From the cell containing the given text, extract its center point as (x, y) coordinate. 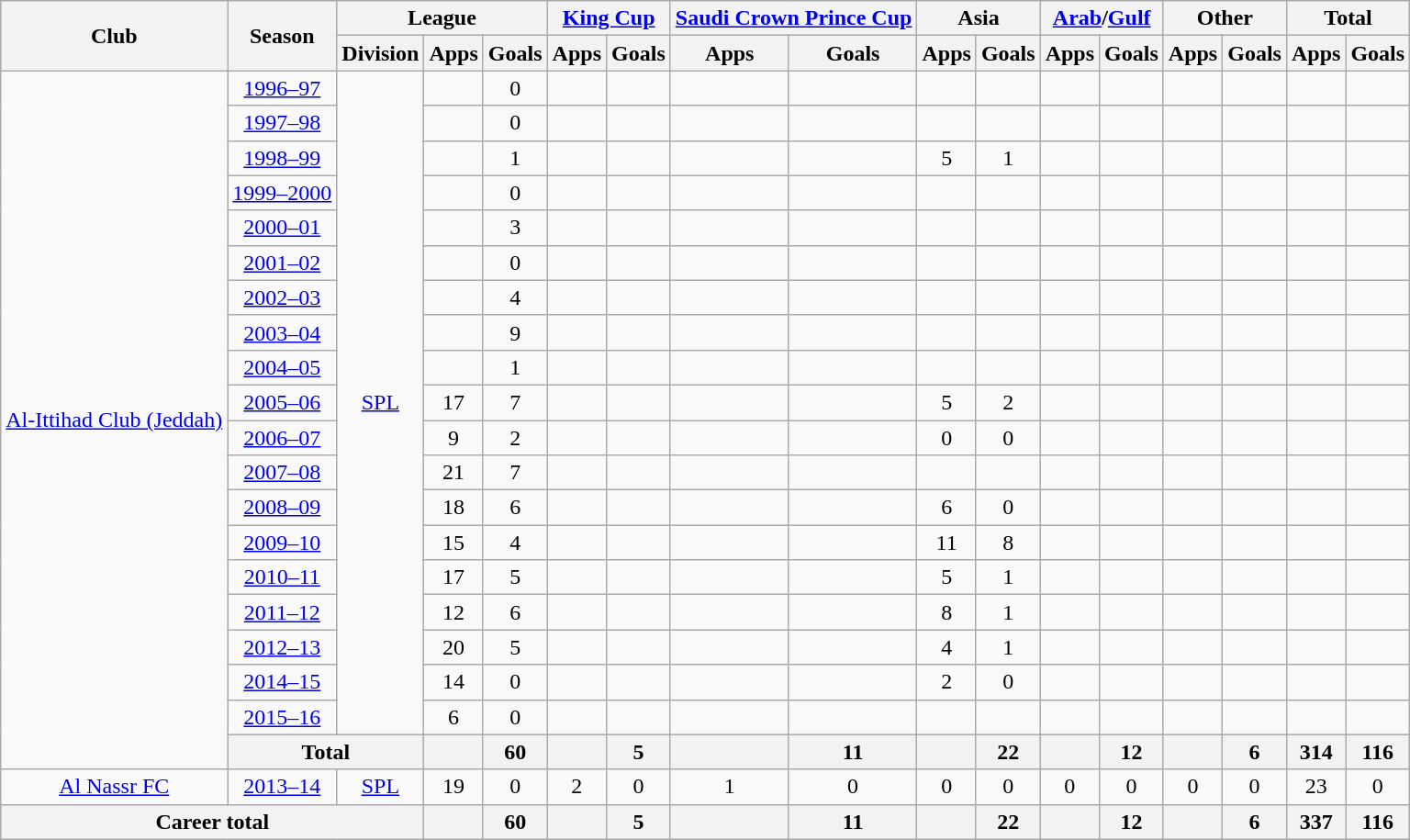
14 (453, 682)
2007–08 (283, 473)
2015–16 (283, 717)
2009–10 (283, 543)
Career total (213, 822)
Al-Ittihad Club (Jeddah) (114, 420)
21 (453, 473)
Season (283, 36)
18 (453, 508)
Al Nassr FC (114, 787)
1999–2000 (283, 193)
Division (380, 53)
19 (453, 787)
2004–05 (283, 367)
2000–01 (283, 228)
1998–99 (283, 158)
2001–02 (283, 263)
2006–07 (283, 438)
2013–14 (283, 787)
20 (453, 647)
Saudi Crown Prince Cup (793, 18)
23 (1315, 787)
King Cup (609, 18)
2010–11 (283, 577)
2002–03 (283, 297)
314 (1315, 752)
Arab/Gulf (1102, 18)
3 (515, 228)
1997–98 (283, 123)
2005–06 (283, 402)
2014–15 (283, 682)
2003–04 (283, 332)
Other (1225, 18)
15 (453, 543)
Asia (979, 18)
2008–09 (283, 508)
2012–13 (283, 647)
337 (1315, 822)
1996–97 (283, 88)
Club (114, 36)
League (442, 18)
2011–12 (283, 612)
